Return the [x, y] coordinate for the center point of the cell that contains the specified text.  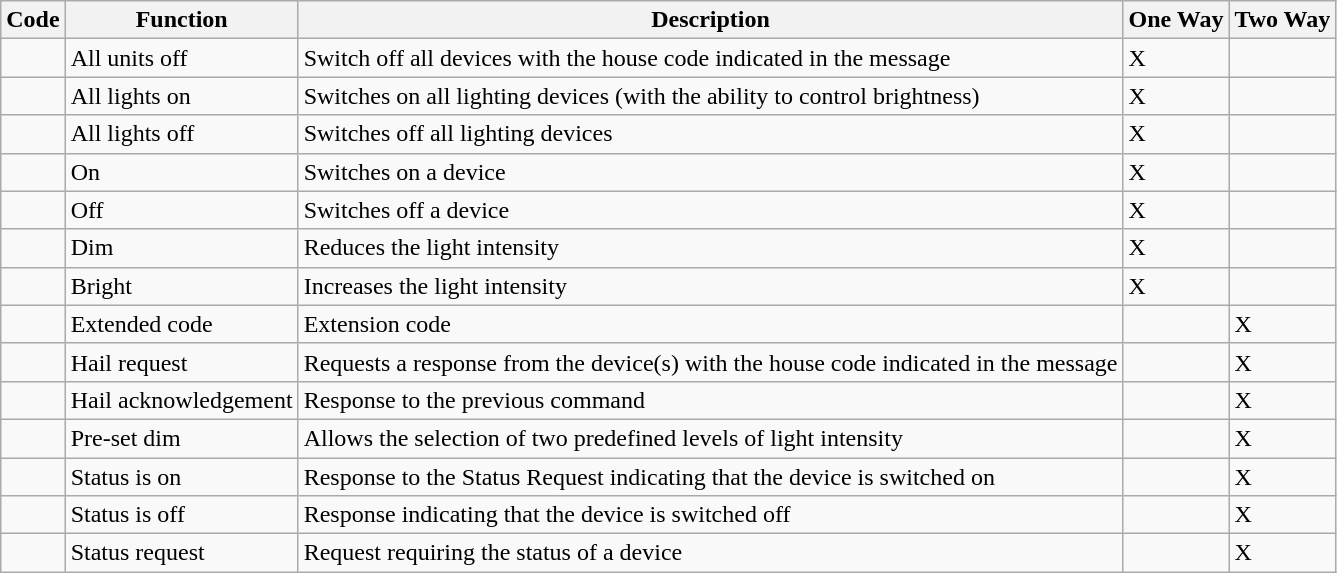
Allows the selection of two predefined levels of light intensity [710, 438]
Hail acknowledgement [182, 400]
Status is off [182, 515]
Dim [182, 248]
All lights off [182, 134]
Request requiring the status of a device [710, 553]
Switches off all lighting devices [710, 134]
Reduces the light intensity [710, 248]
Function [182, 20]
Response to the previous command [710, 400]
All units off [182, 58]
Response to the Status Request indicating that the device is switched on [710, 477]
Switches on all lighting devices (with the ability to control brightness) [710, 96]
Hail request [182, 362]
Switches on a device [710, 172]
On [182, 172]
Bright [182, 286]
All lights on [182, 96]
Pre-set dim [182, 438]
One Way [1176, 20]
Status is on [182, 477]
Status request [182, 553]
Two Way [1282, 20]
Response indicating that the device is switched off [710, 515]
Requests a response from the device(s) with the house code indicated in the message [710, 362]
Switches off a device [710, 210]
Off [182, 210]
Description [710, 20]
Code [33, 20]
Extended code [182, 324]
Increases the light intensity [710, 286]
Extension code [710, 324]
Switch off all devices with the house code indicated in the message [710, 58]
